Find where the given text appears and provide that cell's center as (X, Y) coordinate. 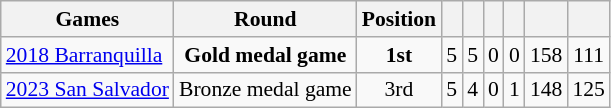
4 (472, 90)
Round (266, 19)
Gold medal game (266, 55)
Bronze medal game (266, 90)
Position (399, 19)
3rd (399, 90)
2018 Barranquilla (88, 55)
2023 San Salvador (88, 90)
1 (514, 90)
148 (546, 90)
111 (588, 55)
Games (88, 19)
158 (546, 55)
1st (399, 55)
125 (588, 90)
